Locate the cell with the specified text and output its (x, y) center coordinate. 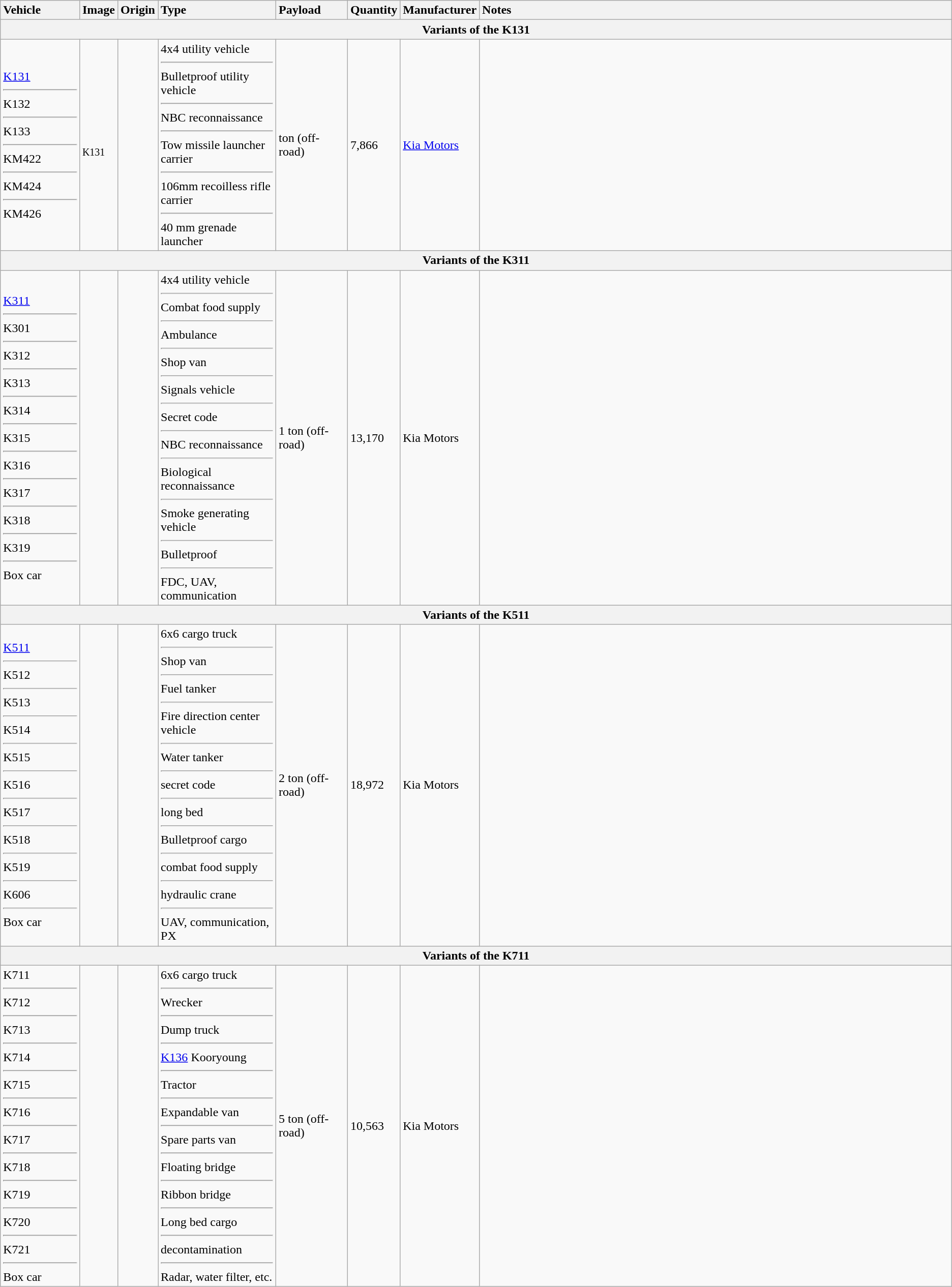
Payload (312, 10)
Variants of the K511 (476, 615)
ton (off-road) (312, 145)
4x4 utility vehicleBulletproof utility vehicle NBC reconnaissanceTow missile launcher carrier106mm recoilless rifle carrier 40 mm grenade launcher (217, 145)
Quantity (374, 10)
1 ton (off-road) (312, 437)
Type (217, 10)
7,866 (374, 145)
Variants of the K711 (476, 955)
13,170 (374, 437)
K311 K301K312K313K314K315K316K317K318K319Box car (40, 437)
Manufacturer (440, 10)
K511K512K513K514K515K516K517K518K519K606Box car (40, 785)
2 ton (off-road) (312, 785)
Origin (137, 10)
K131 K132 K133 KM422 KM424KM426 (40, 145)
Variants of the K131 (476, 29)
10,563 (374, 1126)
Vehicle (40, 10)
Image (99, 10)
K711K712 K713 K714 K715 K716 K717 K718 K719 K720 K721Box car (40, 1126)
Variants of the K311 (476, 260)
18,972 (374, 785)
5 ton (off-road) (312, 1126)
Notes (716, 10)
K131 (99, 145)
